Extract the [x, y] coordinate from the center of the cell holding the provided text.  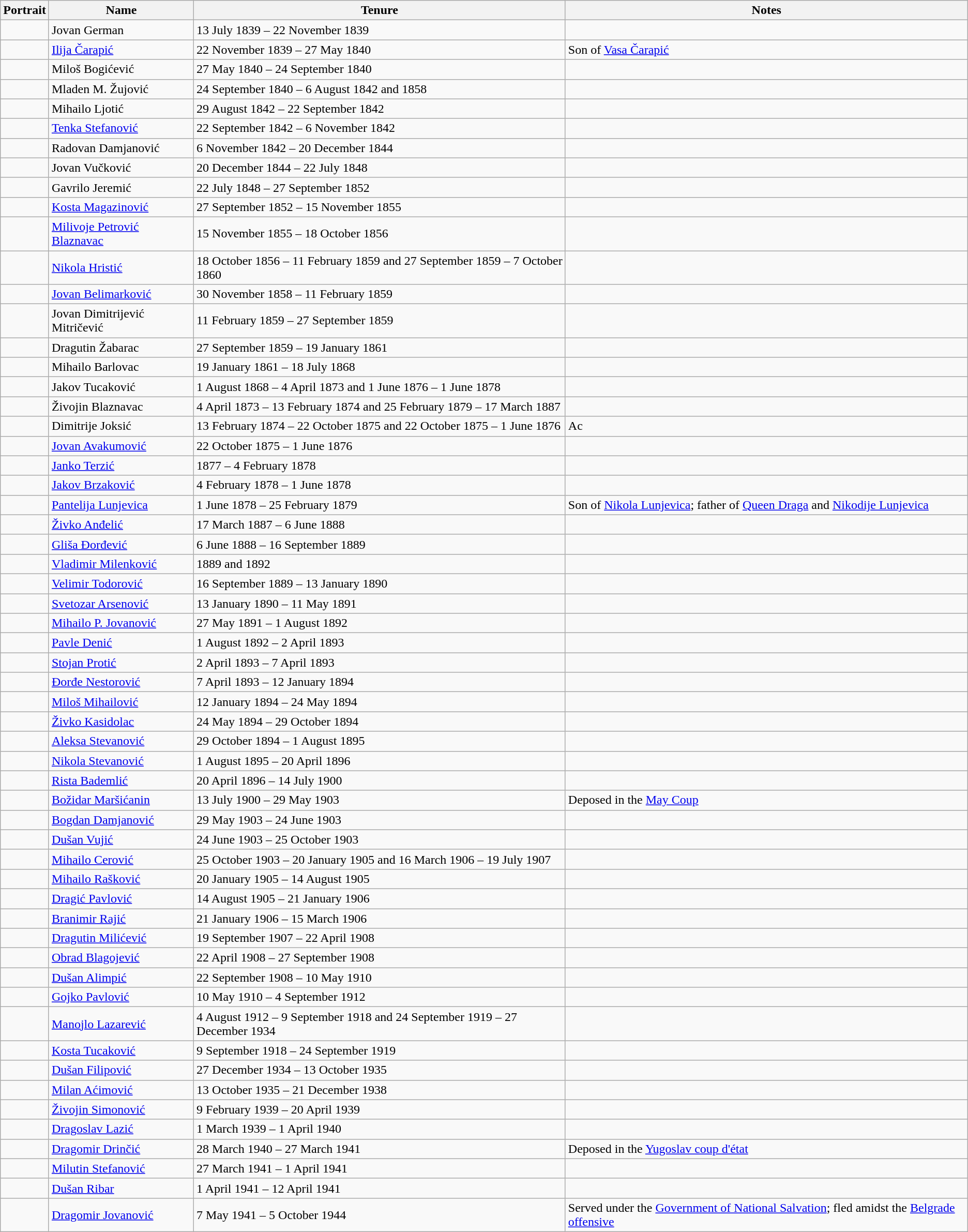
Mladen M. Žujović [121, 89]
Son of Vasa Čarapić [766, 50]
22 April 1908 – 27 September 1908 [380, 958]
Kosta Magazinović [121, 207]
Branimir Rajić [121, 918]
12 January 1894 – 24 May 1894 [380, 702]
Nikola Stevanović [121, 761]
27 September 1859 – 19 January 1861 [380, 348]
1 April 1941 – 12 April 1941 [380, 1188]
Velimir Todorović [121, 583]
Radovan Damjanović [121, 148]
Nikola Hristić [121, 267]
Dušan Alimpić [121, 978]
13 October 1935 – 21 December 1938 [380, 1090]
27 December 1934 – 13 October 1935 [380, 1070]
Name [121, 10]
22 October 1875 – 1 June 1876 [380, 446]
Aleksa Stevanović [121, 741]
Milutin Stefanović [121, 1168]
1889 and 1892 [380, 564]
Son of Nikola Lunjevica; father of Queen Draga and Nikodije Lunjevica [766, 505]
Kosta Tucaković [121, 1050]
Gavrilo Jeremić [121, 187]
17 March 1887 – 6 June 1888 [380, 524]
Milivoje Petrović Blaznavac [121, 234]
19 September 1907 – 22 April 1908 [380, 938]
2 April 1893 – 7 April 1893 [380, 663]
27 March 1941 – 1 April 1941 [380, 1168]
28 March 1940 – 27 March 1941 [380, 1149]
Janko Terzić [121, 465]
1 August 1868 – 4 April 1873 and 1 June 1876 – 1 June 1878 [380, 387]
27 September 1852 – 15 November 1855 [380, 207]
Mihailo P. Jovanović [121, 623]
20 December 1844 – 22 July 1848 [380, 168]
21 January 1906 – 15 March 1906 [380, 918]
Dušan Vujić [121, 839]
25 October 1903 – 20 January 1905 and 16 March 1906 – 19 July 1907 [380, 859]
6 June 1888 – 16 September 1889 [380, 544]
Đorđe Nestorović [121, 682]
Dimitrije Joksić [121, 426]
16 September 1889 – 13 January 1890 [380, 583]
Dragoslav Lazić [121, 1129]
Deposed in the May Coup [766, 800]
4 February 1878 – 1 June 1878 [380, 485]
Portrait [25, 10]
Dragomir Jovanović [121, 1214]
22 September 1842 – 6 November 1842 [380, 128]
29 October 1894 – 1 August 1895 [380, 741]
9 February 1939 – 20 April 1939 [380, 1109]
Mihailo Barlovac [121, 367]
Mihailo Ljotić [121, 109]
1877 – 4 February 1878 [380, 465]
Rista Bademlić [121, 780]
24 June 1903 – 25 October 1903 [380, 839]
Tenure [380, 10]
1 March 1939 – 1 April 1940 [380, 1129]
Dragić Pavlović [121, 898]
11 February 1859 – 27 September 1859 [380, 321]
27 May 1891 – 1 August 1892 [380, 623]
Dragomir Drinčić [121, 1149]
1 August 1895 – 20 April 1896 [380, 761]
14 August 1905 – 21 January 1906 [380, 898]
9 September 1918 – 24 September 1919 [380, 1050]
Živojin Blaznavac [121, 407]
6 November 1842 – 20 December 1844 [380, 148]
24 September 1840 – 6 August 1842 and 1858 [380, 89]
7 April 1893 – 12 January 1894 [380, 682]
Živko Kasidolac [121, 722]
Jovan Belimarković [121, 294]
Milan Aćimović [121, 1090]
Dragutin Žabarac [121, 348]
29 August 1842 – 22 September 1842 [380, 109]
1 August 1892 – 2 April 1893 [380, 643]
Miloš Bogićević [121, 69]
15 November 1855 – 18 October 1856 [380, 234]
Svetozar Arsenović [121, 604]
20 April 1896 – 14 July 1900 [380, 780]
Dragutin Milićević [121, 938]
Ilija Čarapić [121, 50]
19 January 1861 – 18 July 1868 [380, 367]
Jakov Brzaković [121, 485]
Pavle Denić [121, 643]
Ac [766, 426]
Dušan Filipović [121, 1070]
22 September 1908 – 10 May 1910 [380, 978]
Miloš Mihailović [121, 702]
Pantelija Lunjevica [121, 505]
10 May 1910 – 4 September 1912 [380, 997]
Dušan Ribar [121, 1188]
13 February 1874 – 22 October 1875 and 22 October 1875 – 1 June 1876 [380, 426]
Mihailo Rašković [121, 879]
4 April 1873 – 13 February 1874 and 25 February 1879 – 17 March 1887 [380, 407]
Vladimir Milenković [121, 564]
Gliša Đorđević [121, 544]
Jovan Avakumović [121, 446]
Obrad Blagojević [121, 958]
22 July 1848 – 27 September 1852 [380, 187]
20 January 1905 – 14 August 1905 [380, 879]
Živko Anđelić [121, 524]
Deposed in the Yugoslav coup d'état [766, 1149]
Gojko Pavlović [121, 997]
7 May 1941 – 5 October 1944 [380, 1214]
Božidar Maršićanin [121, 800]
Notes [766, 10]
Served under the Government of National Salvation; fled amidst the Belgrade offensive [766, 1214]
30 November 1858 – 11 February 1859 [380, 294]
Mihailo Cerović [121, 859]
24 May 1894 – 29 October 1894 [380, 722]
Tenka Stefanović [121, 128]
13 July 1839 – 22 November 1839 [380, 30]
Jovan German [121, 30]
Manojlo Lazarević [121, 1024]
Jovan Dimitrijević Mitričević [121, 321]
4 August 1912 – 9 September 1918 and 24 September 1919 – 27 December 1934 [380, 1024]
Jovan Vučković [121, 168]
18 October 1856 – 11 February 1859 and 27 September 1859 – 7 October 1860 [380, 267]
13 January 1890 – 11 May 1891 [380, 604]
1 June 1878 – 25 February 1879 [380, 505]
29 May 1903 – 24 June 1903 [380, 820]
22 November 1839 – 27 May 1840 [380, 50]
27 May 1840 – 24 September 1840 [380, 69]
Bogdan Damjanović [121, 820]
13 July 1900 – 29 May 1903 [380, 800]
Stojan Protić [121, 663]
Živojin Simonović [121, 1109]
Jakov Tucaković [121, 387]
